Detect which cell encompasses the target text, then output its (x, y) center coordinate. 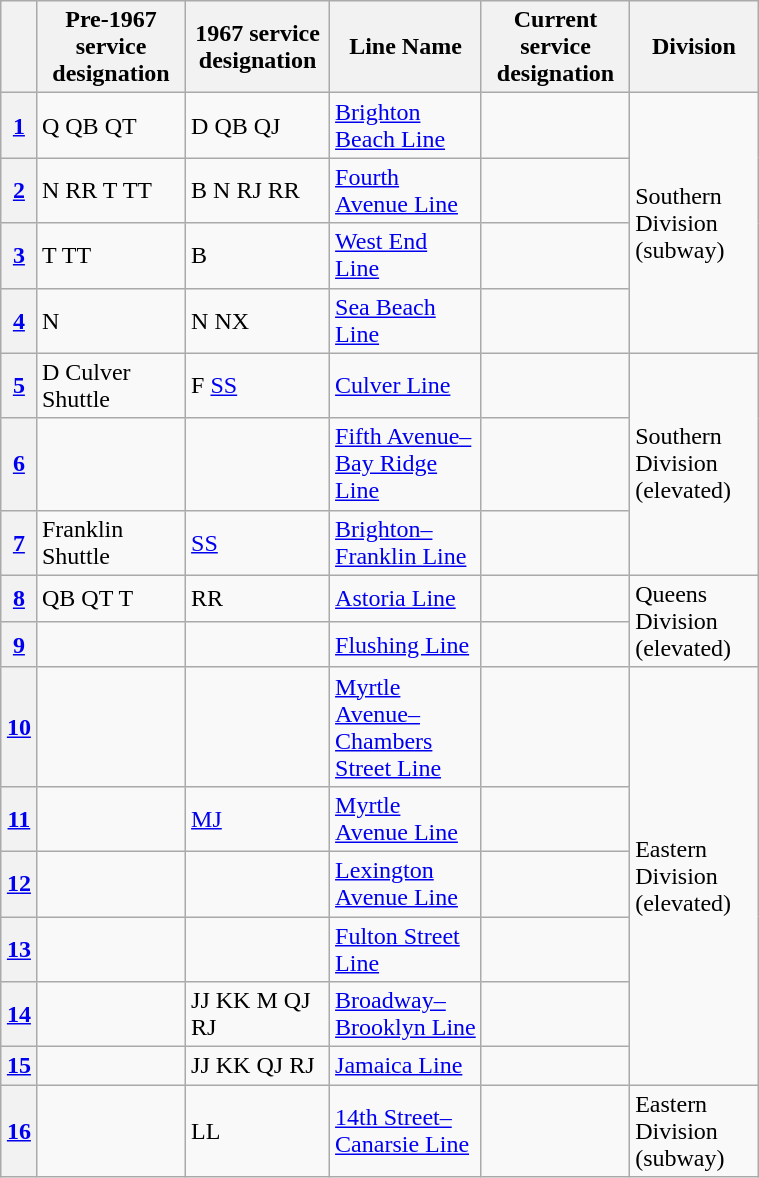
Franklin Shuttle (110, 542)
Flushing Line (406, 644)
Fifth Avenue–Bay Ridge Line (406, 464)
Current service designation (555, 47)
16 (18, 1131)
Brighton Beach Line (406, 126)
Q QB QT (110, 126)
West End Line (406, 256)
5 (18, 386)
LL (258, 1131)
8 (18, 598)
Sea Beach Line (406, 320)
N RR T TT (110, 190)
JJ KK QJ RJ (258, 1066)
Myrtle Avenue Line (406, 818)
6 (18, 464)
Fulton Street Line (406, 948)
Culver Line (406, 386)
Jamaica Line (406, 1066)
Myrtle Avenue–Chambers Street Line (406, 726)
Division (694, 47)
MJ (258, 818)
4 (18, 320)
Brighton–Franklin Line (406, 542)
Eastern Division (subway) (694, 1131)
D Culver Shuttle (110, 386)
2 (18, 190)
Line Name (406, 47)
Broadway–Brooklyn Line (406, 1014)
Fourth Avenue Line (406, 190)
14th Street–Canarsie Line (406, 1131)
JJ KK M QJ RJ (258, 1014)
10 (18, 726)
14 (18, 1014)
Eastern Division (elevated) (694, 876)
QB QT T (110, 598)
RR (258, 598)
3 (18, 256)
Lexington Avenue Line (406, 884)
N NX (258, 320)
Queens Division (elevated) (694, 621)
T TT (110, 256)
Astoria Line (406, 598)
7 (18, 542)
15 (18, 1066)
Pre-1967 service designation (110, 47)
D QB QJ (258, 126)
F SS (258, 386)
Southern Division (elevated) (694, 464)
12 (18, 884)
1 (18, 126)
N (110, 320)
B (258, 256)
B N RJ RR (258, 190)
SS (258, 542)
11 (18, 818)
Southern Division (subway) (694, 223)
1967 service designation (258, 47)
13 (18, 948)
9 (18, 644)
